Find where the given text appears and provide that cell's center as (X, Y) coordinate. 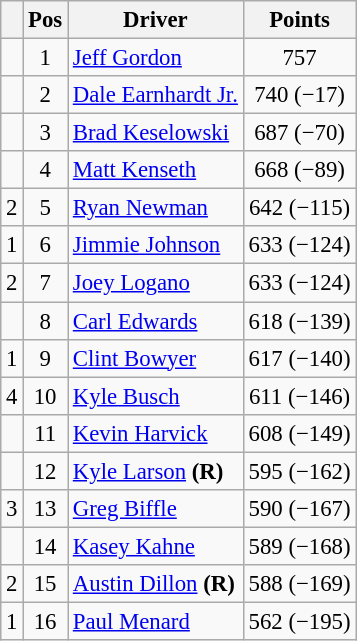
590 (−167) (300, 509)
Greg Biffle (156, 509)
Austin Dillon (R) (156, 584)
10 (46, 396)
668 (−89) (300, 170)
15 (46, 584)
Pos (46, 20)
Kasey Kahne (156, 546)
618 (−139) (300, 321)
5 (46, 208)
589 (−168) (300, 546)
9 (46, 358)
14 (46, 546)
687 (−70) (300, 133)
Dale Earnhardt Jr. (156, 95)
16 (46, 621)
Kyle Larson (R) (156, 471)
Driver (156, 20)
611 (−146) (300, 396)
Matt Kenseth (156, 170)
13 (46, 509)
642 (−115) (300, 208)
8 (46, 321)
Ryan Newman (156, 208)
11 (46, 433)
608 (−149) (300, 433)
757 (300, 58)
617 (−140) (300, 358)
595 (−162) (300, 471)
Jimmie Johnson (156, 245)
Brad Keselowski (156, 133)
Points (300, 20)
Carl Edwards (156, 321)
Jeff Gordon (156, 58)
588 (−169) (300, 584)
7 (46, 283)
562 (−195) (300, 621)
Paul Menard (156, 621)
Kyle Busch (156, 396)
Joey Logano (156, 283)
Clint Bowyer (156, 358)
6 (46, 245)
12 (46, 471)
Kevin Harvick (156, 433)
740 (−17) (300, 95)
